Scan for the cell matching the given text and deliver its (X, Y) coordinate at center. 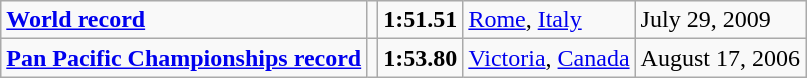
1:53.80 (420, 58)
August 17, 2006 (720, 58)
1:51.51 (420, 20)
July 29, 2009 (720, 20)
Rome, Italy (549, 20)
Pan Pacific Championships record (184, 58)
Victoria, Canada (549, 58)
World record (184, 20)
